Find where the given text appears and provide that cell's center as (x, y) coordinate. 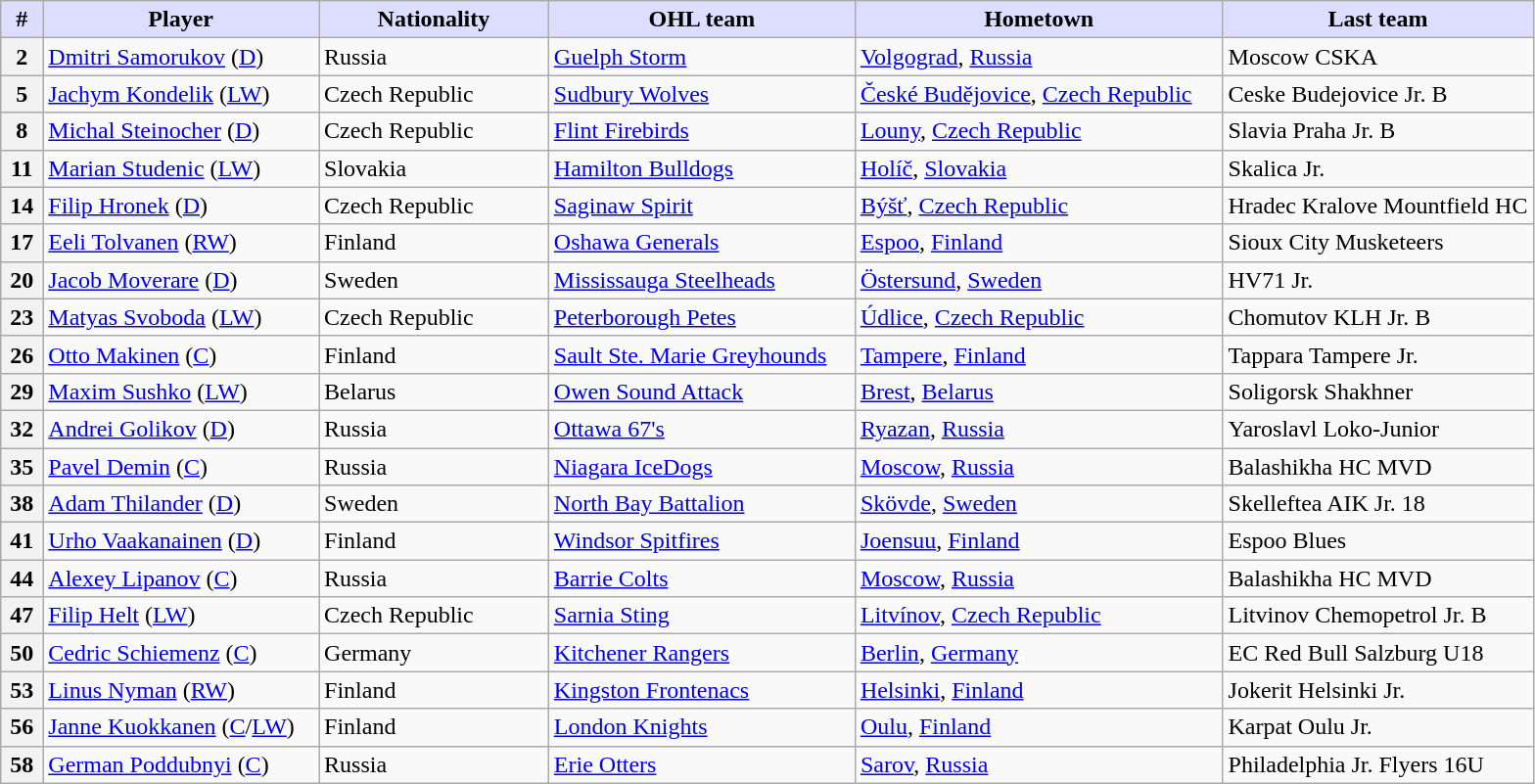
Maxim Sushko (LW) (181, 392)
Berlin, Germany (1039, 653)
Urho Vaakanainen (D) (181, 541)
London Knights (701, 727)
Barrie Colts (701, 578)
Jacob Moverare (D) (181, 280)
Cedric Schiemenz (C) (181, 653)
Alexey Lipanov (C) (181, 578)
# (22, 20)
Volgograd, Russia (1039, 57)
Skelleftea AIK Jr. 18 (1378, 504)
Louny, Czech Republic (1039, 131)
Ryazan, Russia (1039, 429)
Pavel Demin (C) (181, 467)
14 (22, 206)
Sault Ste. Marie Greyhounds (701, 354)
Oshawa Generals (701, 243)
Soligorsk Shakhner (1378, 392)
Joensuu, Finland (1039, 541)
Ottawa 67's (701, 429)
Windsor Spitfires (701, 541)
Last team (1378, 20)
56 (22, 727)
HV71 Jr. (1378, 280)
EC Red Bull Salzburg U18 (1378, 653)
Espoo, Finland (1039, 243)
Filip Helt (LW) (181, 616)
Slavia Praha Jr. B (1378, 131)
Janne Kuokkanen (C/LW) (181, 727)
Kitchener Rangers (701, 653)
23 (22, 317)
Östersund, Sweden (1039, 280)
5 (22, 94)
Espoo Blues (1378, 541)
České Budějovice, Czech Republic (1039, 94)
Sudbury Wolves (701, 94)
Belarus (435, 392)
32 (22, 429)
53 (22, 690)
Andrei Golikov (D) (181, 429)
Hamilton Bulldogs (701, 168)
Owen Sound Attack (701, 392)
Karpat Oulu Jr. (1378, 727)
Peterborough Petes (701, 317)
German Poddubnyi (C) (181, 764)
35 (22, 467)
Flint Firebirds (701, 131)
Adam Thilander (D) (181, 504)
Filip Hronek (D) (181, 206)
Kingston Frontenacs (701, 690)
Sarov, Russia (1039, 764)
17 (22, 243)
26 (22, 354)
Linus Nyman (RW) (181, 690)
OHL team (701, 20)
Tappara Tampere Jr. (1378, 354)
11 (22, 168)
Litvínov, Czech Republic (1039, 616)
Dmitri Samorukov (D) (181, 57)
Jachym Kondelik (LW) (181, 94)
Oulu, Finland (1039, 727)
Yaroslavl Loko-Junior (1378, 429)
8 (22, 131)
41 (22, 541)
Litvinov Chemopetrol Jr. B (1378, 616)
Holíč, Slovakia (1039, 168)
Brest, Belarus (1039, 392)
Hometown (1039, 20)
Slovakia (435, 168)
Saginaw Spirit (701, 206)
38 (22, 504)
29 (22, 392)
Eeli Tolvanen (RW) (181, 243)
Skövde, Sweden (1039, 504)
Germany (435, 653)
Guelph Storm (701, 57)
Ceske Budejovice Jr. B (1378, 94)
47 (22, 616)
Helsinki, Finland (1039, 690)
Moscow CSKA (1378, 57)
44 (22, 578)
Mississauga Steelheads (701, 280)
Sarnia Sting (701, 616)
Niagara IceDogs (701, 467)
Matyas Svoboda (LW) (181, 317)
20 (22, 280)
2 (22, 57)
Chomutov KLH Jr. B (1378, 317)
Nationality (435, 20)
Philadelphia Jr. Flyers 16U (1378, 764)
Michal Steinocher (D) (181, 131)
Skalica Jr. (1378, 168)
Hradec Kralove Mountfield HC (1378, 206)
Jokerit Helsinki Jr. (1378, 690)
Býšť, Czech Republic (1039, 206)
Player (181, 20)
58 (22, 764)
Sioux City Musketeers (1378, 243)
50 (22, 653)
Tampere, Finland (1039, 354)
Údlice, Czech Republic (1039, 317)
Marian Studenic (LW) (181, 168)
Otto Makinen (C) (181, 354)
Erie Otters (701, 764)
North Bay Battalion (701, 504)
